Determine the [x, y] coordinate at the center of the cell enclosing the given text.  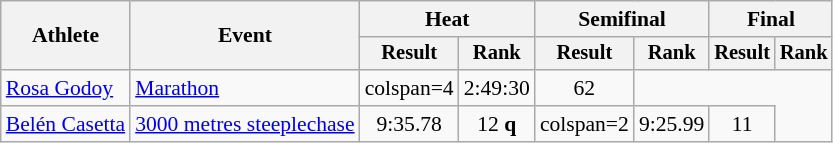
12 q [497, 124]
Final [770, 19]
Belén Casetta [66, 124]
colspan=2 [584, 124]
62 [584, 88]
Semifinal [622, 19]
11 [742, 124]
Athlete [66, 36]
Rosa Godoy [66, 88]
Marathon [245, 88]
2:49:30 [497, 88]
9:25.99 [672, 124]
Heat [448, 19]
Event [245, 36]
colspan=4 [410, 88]
3000 metres steeplechase [245, 124]
9:35.78 [410, 124]
